Output the (x, y) coordinate of the center of the cell containing the given text.  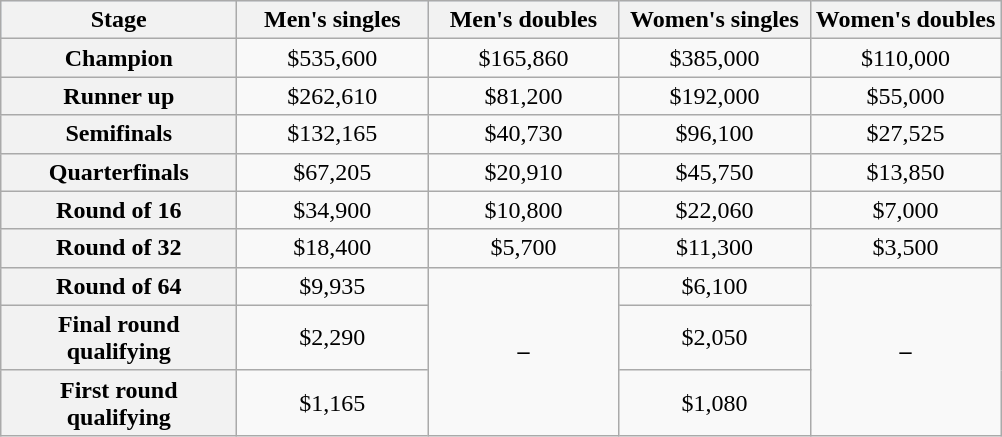
$192,000 (714, 96)
Runner up (119, 96)
First round qualifying (119, 402)
$535,600 (332, 58)
$1,165 (332, 402)
$55,000 (906, 96)
$6,100 (714, 286)
Round of 16 (119, 210)
$2,050 (714, 338)
$132,165 (332, 134)
Quarterfinals (119, 172)
$22,060 (714, 210)
$9,935 (332, 286)
Round of 64 (119, 286)
$10,800 (524, 210)
$67,205 (332, 172)
$96,100 (714, 134)
$18,400 (332, 248)
$45,750 (714, 172)
$385,000 (714, 58)
$165,860 (524, 58)
Semifinals (119, 134)
Stage (119, 20)
$2,290 (332, 338)
$34,900 (332, 210)
$81,200 (524, 96)
$20,910 (524, 172)
Round of 32 (119, 248)
$110,000 (906, 58)
$7,000 (906, 210)
Men's doubles (524, 20)
$40,730 (524, 134)
Men's singles (332, 20)
$1,080 (714, 402)
Champion (119, 58)
Women's doubles (906, 20)
Final round qualifying (119, 338)
$3,500 (906, 248)
$11,300 (714, 248)
$13,850 (906, 172)
$262,610 (332, 96)
$5,700 (524, 248)
$27,525 (906, 134)
Women's singles (714, 20)
